Scan for the cell matching the given text and deliver its (X, Y) coordinate at center. 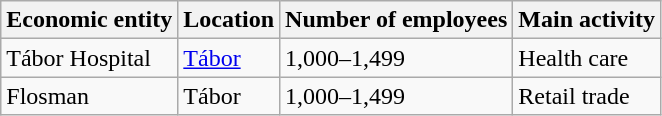
Tábor Hospital (90, 58)
Main activity (587, 20)
Location (229, 20)
Flosman (90, 96)
Economic entity (90, 20)
Health care (587, 58)
Retail trade (587, 96)
Number of employees (396, 20)
